Identify which cell holds the provided text, then report its [x, y] central coordinate. 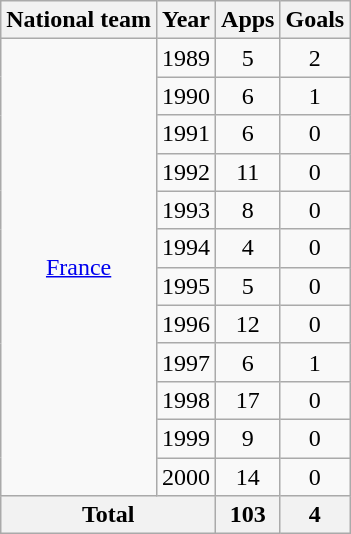
Apps [248, 20]
9 [248, 438]
14 [248, 477]
1989 [186, 58]
Total [108, 515]
Goals [315, 20]
France [79, 268]
1991 [186, 134]
1997 [186, 362]
1992 [186, 172]
11 [248, 172]
8 [248, 210]
1990 [186, 96]
103 [248, 515]
National team [79, 20]
1996 [186, 324]
12 [248, 324]
1993 [186, 210]
17 [248, 400]
1994 [186, 248]
2000 [186, 477]
1999 [186, 438]
2 [315, 58]
1995 [186, 286]
Year [186, 20]
1998 [186, 400]
